Return the (X, Y) coordinate for the center point of the cell that contains the specified text.  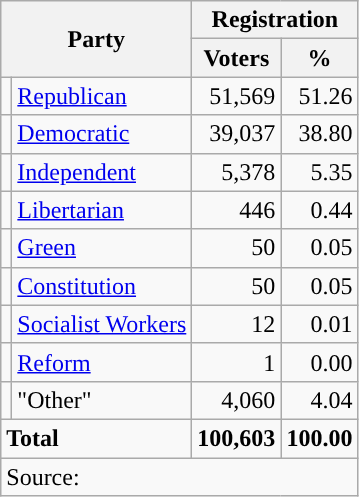
39,037 (236, 134)
446 (236, 210)
100,603 (236, 438)
Libertarian (102, 210)
Total (96, 438)
0.01 (320, 324)
0.00 (320, 362)
12 (236, 324)
4,060 (236, 400)
51,569 (236, 96)
51.26 (320, 96)
Independent (102, 172)
Registration (275, 20)
% (320, 58)
100.00 (320, 438)
Green (102, 248)
Socialist Workers (102, 324)
1 (236, 362)
4.04 (320, 400)
0.44 (320, 210)
Source: (180, 477)
Republican (102, 96)
38.80 (320, 134)
Party (96, 39)
Democratic (102, 134)
"Other" (102, 400)
Voters (236, 58)
5.35 (320, 172)
Reform (102, 362)
Constitution (102, 286)
5,378 (236, 172)
